For the text-containing cell, return its midpoint in (x, y) coordinate format. 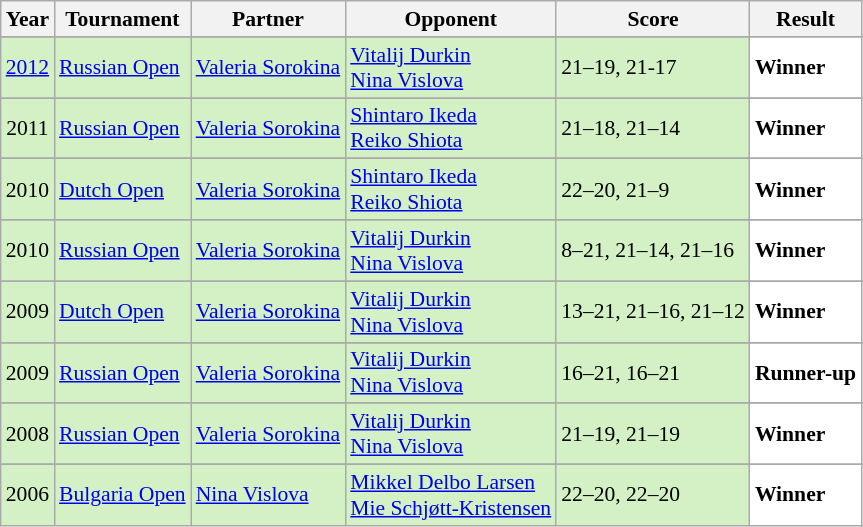
16–21, 16–21 (653, 372)
21–18, 21–14 (653, 128)
2008 (28, 434)
21–19, 21–19 (653, 434)
Result (806, 19)
22–20, 22–20 (653, 496)
2006 (28, 496)
Year (28, 19)
21–19, 21-17 (653, 68)
Mikkel Delbo Larsen Mie Schjøtt-Kristensen (450, 496)
Opponent (450, 19)
Runner-up (806, 372)
13–21, 21–16, 21–12 (653, 312)
22–20, 21–9 (653, 190)
Bulgaria Open (122, 496)
2012 (28, 68)
Tournament (122, 19)
2011 (28, 128)
Nina Vislova (268, 496)
Score (653, 19)
Partner (268, 19)
8–21, 21–14, 21–16 (653, 250)
